Determine the [X, Y] coordinate at the center of the cell enclosing the given text.  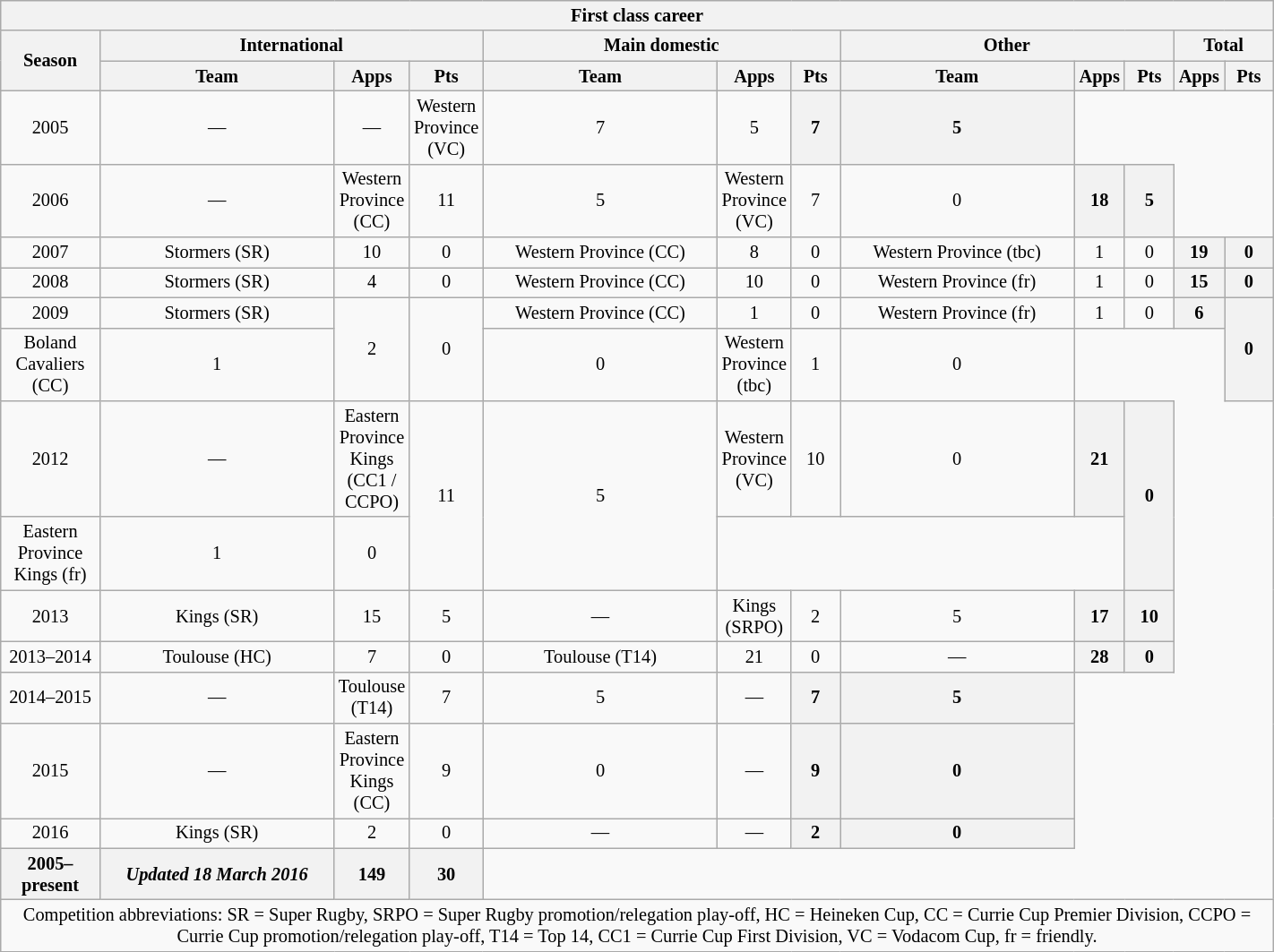
17 [1100, 616]
2016 [50, 833]
2009 [50, 313]
Total [1224, 46]
First class career [637, 15]
6 [1199, 313]
Eastern Province Kings (CC) [372, 771]
Main domestic [661, 46]
2012 [50, 459]
18 [1100, 201]
2007 [50, 253]
2013 [50, 616]
Other [1007, 46]
2015 [50, 771]
2008 [50, 282]
Kings (SRPO) [754, 616]
8 [754, 253]
2014–2015 [50, 698]
Toulouse (HC) [217, 656]
Eastern Province Kings (fr) [50, 553]
International [291, 46]
28 [1100, 656]
2005 [50, 127]
Eastern Province Kings (CC1 / CCPO) [372, 459]
Updated 18 March 2016 [217, 874]
19 [1199, 253]
2005–present [50, 874]
Boland Cavaliers (CC) [50, 365]
30 [446, 874]
Season [50, 61]
149 [372, 874]
4 [372, 282]
2013–2014 [50, 656]
2006 [50, 201]
